Extract the (x, y) coordinate from the center of the cell holding the provided text.  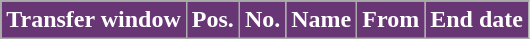
Name (322, 20)
Pos. (212, 20)
From (391, 20)
End date (477, 20)
No. (262, 20)
Transfer window (94, 20)
